Detect which cell encompasses the target text, then output its [x, y] center coordinate. 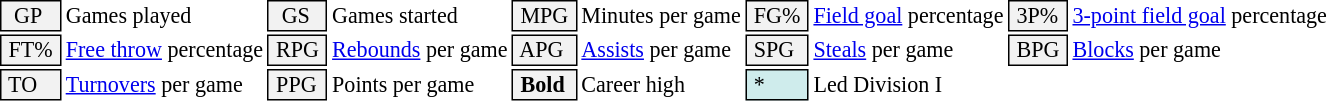
Turnovers per game [164, 85]
GP [30, 16]
Free throw percentage [164, 50]
RPG [298, 50]
BPG [1038, 50]
GS [298, 16]
Minutes per game [661, 16]
Games started [420, 16]
MPG [544, 16]
Field goal percentage [908, 16]
FG% [777, 16]
TO [30, 85]
Rebounds per game [420, 50]
3P% [1038, 16]
Career high [661, 85]
Games played [164, 16]
SPG [777, 50]
Bold [544, 85]
* [777, 85]
Assists per game [661, 50]
Led Division I [908, 85]
PPG [298, 85]
Steals per game [908, 50]
APG [544, 50]
Points per game [420, 85]
FT% [30, 50]
